Return (x, y) of the center of cell containing provided text 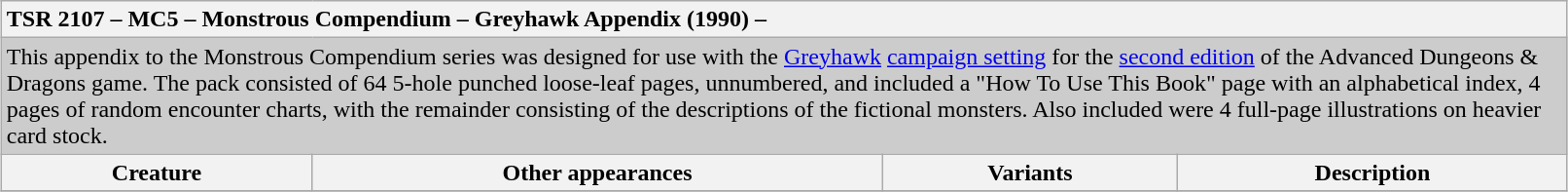
Variants (1029, 173)
Description (1373, 173)
TSR 2107 – MC5 – Monstrous Compendium – Greyhawk Appendix (1990) – (784, 19)
Creature (157, 173)
Other appearances (597, 173)
